Return [x, y] of the center of cell containing provided text 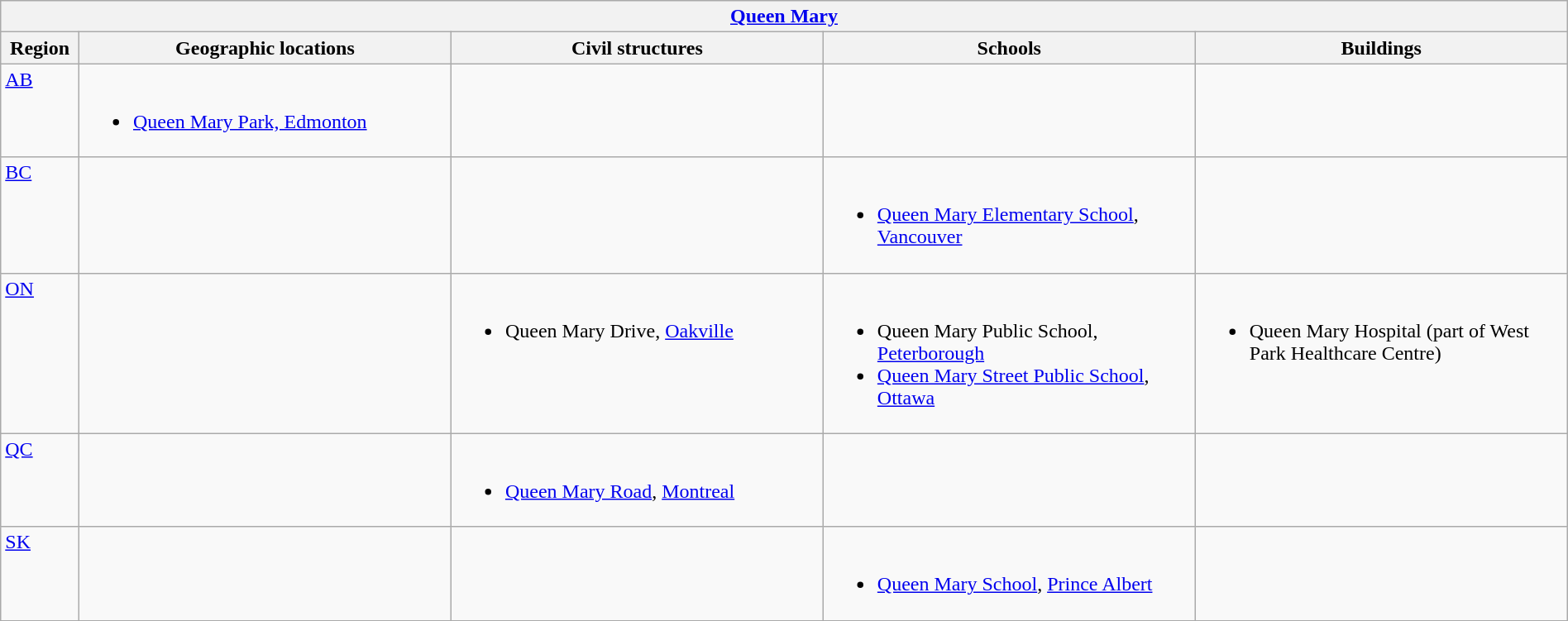
Queen Mary School, Prince Albert [1009, 574]
Queen Mary Road, Montreal [637, 480]
ON [40, 353]
Buildings [1381, 48]
Queen Mary Park, Edmonton [265, 111]
Queen Mary Elementary School, Vancouver [1009, 215]
SK [40, 574]
AB [40, 111]
Queen Mary Public School, PeterboroughQueen Mary Street Public School, Ottawa [1009, 353]
BC [40, 215]
Queen Mary Hospital (part of West Park Healthcare Centre) [1381, 353]
Civil structures [637, 48]
Geographic locations [265, 48]
Region [40, 48]
Queen Mary [784, 17]
Schools [1009, 48]
QC [40, 480]
Queen Mary Drive, Oakville [637, 353]
